Output the (X, Y) coordinate of the center of the cell containing the given text.  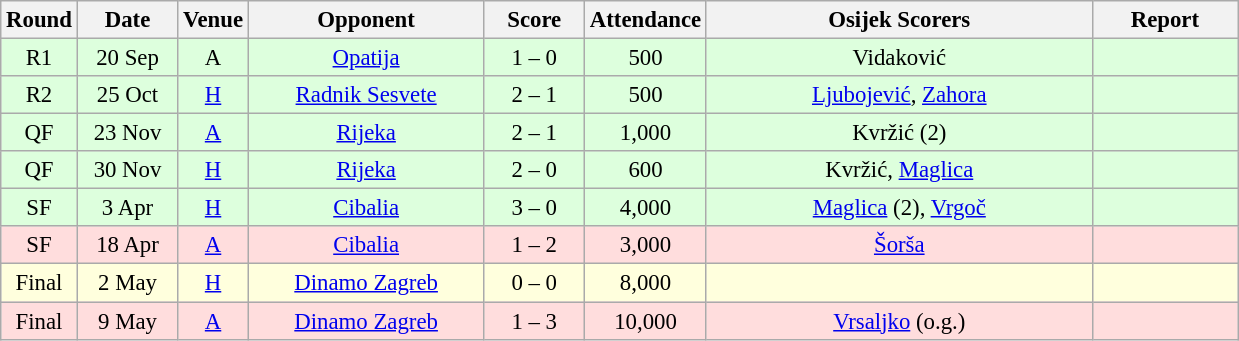
30 Nov (128, 170)
Opponent (366, 20)
3 Apr (128, 208)
Ljubojević, Zahora (899, 95)
1 – 0 (534, 58)
9 May (128, 321)
Venue (214, 20)
18 Apr (128, 245)
8,000 (646, 283)
20 Sep (128, 58)
4,000 (646, 208)
Report (1165, 20)
3,000 (646, 245)
2 – 0 (534, 170)
Vrsaljko (o.g.) (899, 321)
Round (39, 20)
Score (534, 20)
Radnik Sesvete (366, 95)
3 – 0 (534, 208)
1 – 3 (534, 321)
1 – 2 (534, 245)
0 – 0 (534, 283)
600 (646, 170)
Šorša (899, 245)
Opatija (366, 58)
Maglica (2), Vrgoč (899, 208)
23 Nov (128, 133)
Osijek Scorers (899, 20)
R2 (39, 95)
1,000 (646, 133)
Attendance (646, 20)
25 Oct (128, 95)
2 May (128, 283)
Vidaković (899, 58)
R1 (39, 58)
Date (128, 20)
Kvržić, Maglica (899, 170)
Kvržić (2) (899, 133)
10,000 (646, 321)
